Return the [X, Y] coordinate for the center point of the cell that contains the specified text.  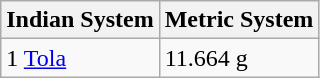
Indian System [80, 20]
1 Tola [80, 58]
Metric System [239, 20]
11.664 g [239, 58]
